Output the (X, Y) coordinate of the center of the cell containing the given text.  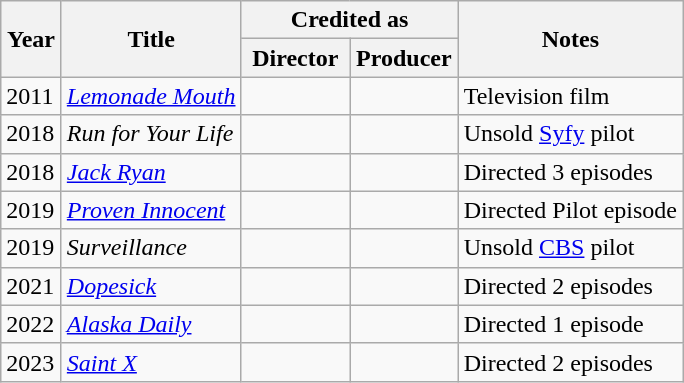
Proven Innocent (151, 210)
Directed Pilot episode (570, 210)
2011 (32, 96)
Lemonade Mouth (151, 96)
Unsold CBS pilot (570, 248)
Alaska Daily (151, 324)
Director (296, 58)
Unsold Syfy pilot (570, 134)
Jack Ryan (151, 172)
Saint X (151, 362)
Surveillance (151, 248)
Run for Your Life (151, 134)
2023 (32, 362)
Directed 3 episodes (570, 172)
Television film (570, 96)
2021 (32, 286)
Title (151, 39)
Credited as (350, 20)
Dopesick (151, 286)
Producer (404, 58)
Year (32, 39)
Notes (570, 39)
2022 (32, 324)
Directed 1 episode (570, 324)
